Pinpoint the cell where the given text exists, returning its [x, y] midpoint coordinate. 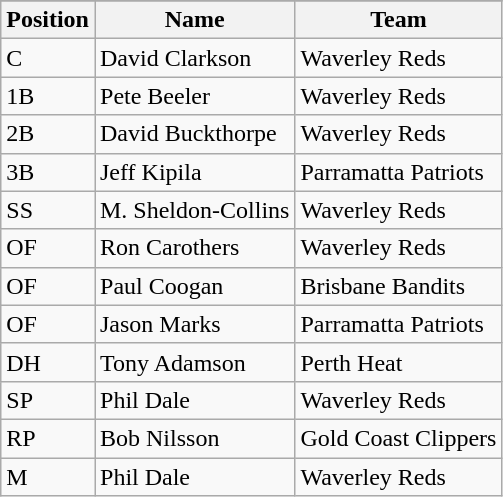
M [48, 477]
Position [48, 20]
C [48, 58]
1B [48, 96]
Tony Adamson [194, 362]
RP [48, 438]
Bob Nilsson [194, 438]
David Buckthorpe [194, 134]
Paul Coogan [194, 286]
David Clarkson [194, 58]
Brisbane Bandits [398, 286]
Jason Marks [194, 324]
Pete Beeler [194, 96]
SP [48, 400]
SS [48, 210]
Ron Carothers [194, 248]
3B [48, 172]
Gold Coast Clippers [398, 438]
Name [194, 20]
Team [398, 20]
Jeff Kipila [194, 172]
M. Sheldon-Collins [194, 210]
2B [48, 134]
DH [48, 362]
Perth Heat [398, 362]
